Detect which cell encompasses the target text, then output its [X, Y] center coordinate. 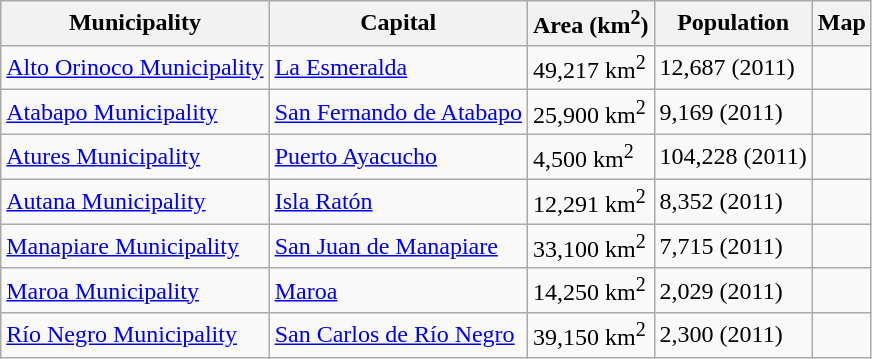
7,715 (2011) [733, 246]
33,100 km2 [590, 246]
49,217 km2 [590, 68]
8,352 (2011) [733, 202]
2,029 (2011) [733, 290]
San Carlos de Río Negro [398, 336]
Maroa Municipality [135, 290]
Area (km2) [590, 24]
9,169 (2011) [733, 112]
104,228 (2011) [733, 156]
25,900 km2 [590, 112]
San Fernando de Atabapo [398, 112]
4,500 km2 [590, 156]
Population [733, 24]
Isla Ratón [398, 202]
12,687 (2011) [733, 68]
Alto Orinoco Municipality [135, 68]
Puerto Ayacucho [398, 156]
Manapiare Municipality [135, 246]
Atures Municipality [135, 156]
Autana Municipality [135, 202]
Maroa [398, 290]
39,150 km2 [590, 336]
Map [842, 24]
Capital [398, 24]
14,250 km2 [590, 290]
Atabapo Municipality [135, 112]
12,291 km2 [590, 202]
Municipality [135, 24]
San Juan de Manapiare [398, 246]
2,300 (2011) [733, 336]
La Esmeralda [398, 68]
Río Negro Municipality [135, 336]
